Detect which cell encompasses the target text, then output its (x, y) center coordinate. 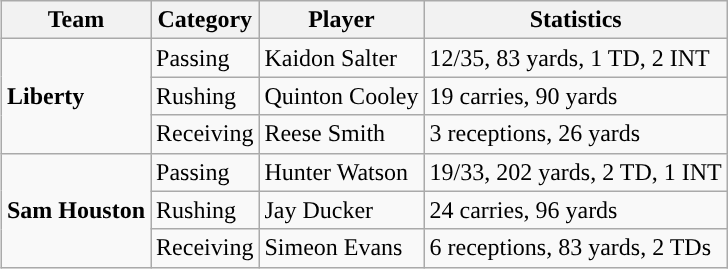
Category (205, 20)
Statistics (576, 20)
Sam Houston (76, 210)
Quinton Cooley (342, 96)
6 receptions, 83 yards, 2 TDs (576, 248)
Liberty (76, 96)
Player (342, 20)
Hunter Watson (342, 172)
12/35, 83 yards, 1 TD, 2 INT (576, 58)
Simeon Evans (342, 248)
24 carries, 96 yards (576, 210)
19/33, 202 yards, 2 TD, 1 INT (576, 172)
Jay Ducker (342, 210)
3 receptions, 26 yards (576, 134)
Team (76, 20)
Kaidon Salter (342, 58)
19 carries, 90 yards (576, 96)
Reese Smith (342, 134)
